Output the [X, Y] coordinate of the center of the cell containing the given text.  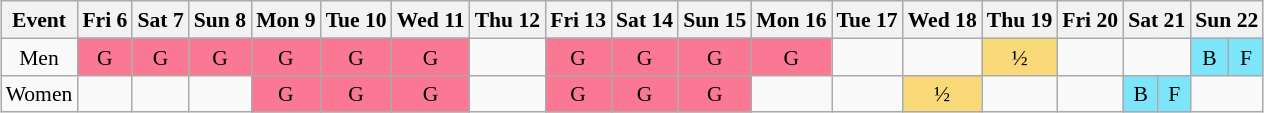
Mon 9 [286, 20]
Fri 20 [1090, 20]
Sun 15 [714, 20]
Wed 11 [431, 20]
Thu 12 [508, 20]
Men [40, 56]
Sat 7 [160, 20]
Tue 17 [868, 20]
Women [40, 94]
Sun 22 [1226, 20]
Sun 8 [220, 20]
Sat 14 [644, 20]
Wed 18 [942, 20]
Sat 21 [1156, 20]
Tue 10 [356, 20]
Mon 16 [791, 20]
Event [40, 20]
Thu 19 [1020, 20]
Fri 6 [104, 20]
Fri 13 [578, 20]
